For the text-containing cell, return its midpoint in (x, y) coordinate format. 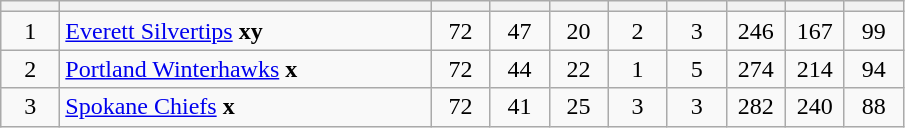
167 (814, 31)
44 (520, 69)
47 (520, 31)
274 (756, 69)
22 (578, 69)
41 (520, 107)
282 (756, 107)
Spokane Chiefs x (246, 107)
214 (814, 69)
Everett Silvertips xy (246, 31)
94 (874, 69)
240 (814, 107)
20 (578, 31)
99 (874, 31)
5 (696, 69)
246 (756, 31)
Portland Winterhawks x (246, 69)
88 (874, 107)
25 (578, 107)
